Return the [X, Y] coordinate for the center point of the cell that contains the specified text.  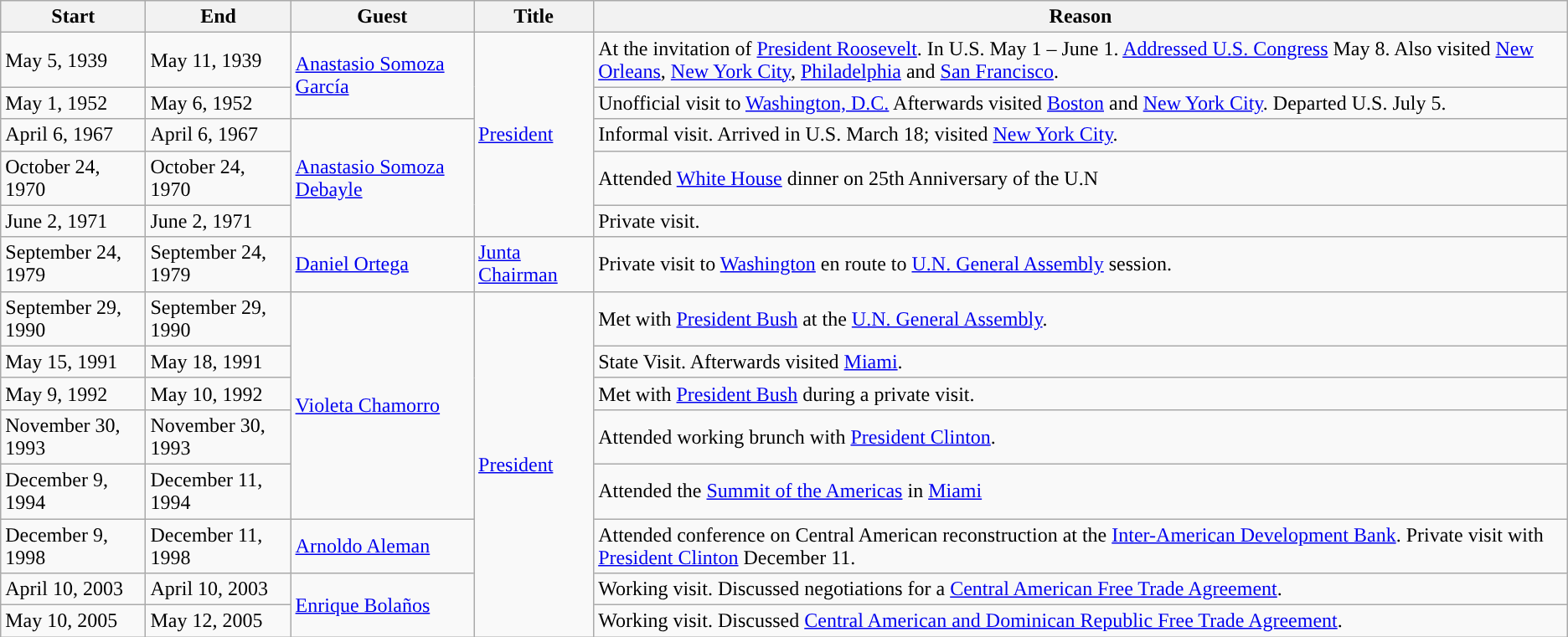
May 12, 2005 [218, 621]
May 5, 1939 [74, 60]
May 15, 1991 [74, 362]
Attended White House dinner on 25th Anniversary of the U.N [1081, 177]
Unofficial visit to Washington, D.C. Afterwards visited Boston and New York City. Departed U.S. July 5. [1081, 103]
Reason [1081, 17]
Guest [382, 17]
Title [534, 17]
Informal visit. Arrived in U.S. March 18; visited New York City. [1081, 135]
Enrique Bolaños [382, 605]
Working visit. Discussed Central American and Dominican Republic Free Trade Agreement. [1081, 621]
End [218, 17]
Met with President Bush during a private visit. [1081, 393]
Junta Chairman [534, 265]
May 10, 2005 [74, 621]
State Visit. Afterwards visited Miami. [1081, 362]
December 11, 1998 [218, 546]
Start [74, 17]
Private visit. [1081, 221]
Anastasio Somoza García [382, 75]
Attended conference on Central American reconstruction at the Inter-American Development Bank. Private visit with President Clinton December 11. [1081, 546]
Violeta Chamorro [382, 405]
December 9, 1994 [74, 491]
May 10, 1992 [218, 393]
December 9, 1998 [74, 546]
Arnoldo Aleman [382, 546]
Working visit. Discussed negotiations for a Central American Free Trade Agreement. [1081, 589]
Private visit to Washington en route to U.N. General Assembly session. [1081, 265]
May 9, 1992 [74, 393]
December 11, 1994 [218, 491]
May 18, 1991 [218, 362]
Met with President Bush at the U.N. General Assembly. [1081, 318]
Attended working brunch with President Clinton. [1081, 437]
Attended the Summit of the Americas in Miami [1081, 491]
Anastasio Somoza Debayle [382, 177]
May 1, 1952 [74, 103]
Daniel Ortega [382, 265]
May 6, 1952 [218, 103]
May 11, 1939 [218, 60]
